Pinpoint the cell where the given text exists, returning its [x, y] midpoint coordinate. 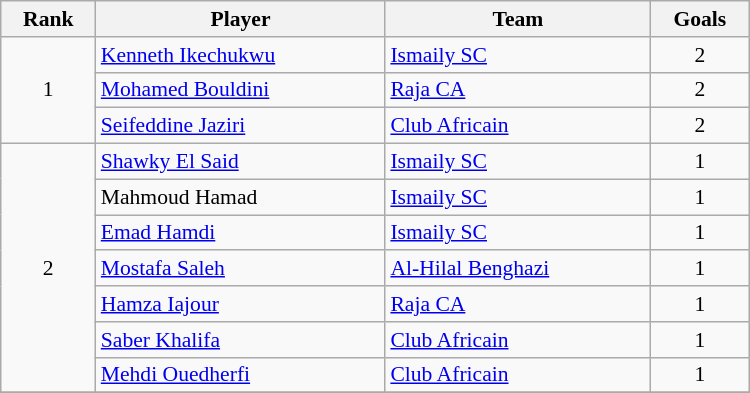
Kenneth Ikechukwu [241, 55]
Hamza Iajour [241, 304]
Seifeddine Jaziri [241, 126]
Mehdi Ouedherfi [241, 375]
Emad Hamdi [241, 233]
Player [241, 19]
Goals [700, 19]
Saber Khalifa [241, 340]
Mohamed Bouldini [241, 90]
Shawky El Said [241, 162]
Rank [48, 19]
Mostafa Saleh [241, 269]
Team [518, 19]
Mahmoud Hamad [241, 197]
Al-Hilal Benghazi [518, 269]
